Return the [x, y] coordinate for the center point of the cell that contains the specified text.  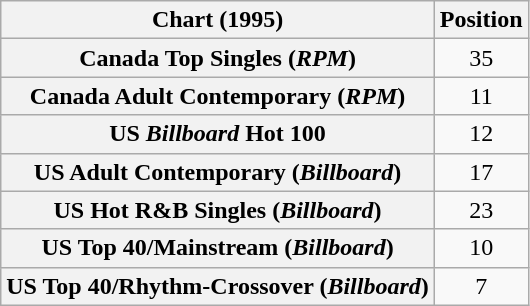
12 [481, 134]
US Adult Contemporary (Billboard) [218, 172]
US Billboard Hot 100 [218, 134]
11 [481, 96]
17 [481, 172]
7 [481, 286]
US Top 40/Mainstream (Billboard) [218, 248]
US Top 40/Rhythm-Crossover (Billboard) [218, 286]
Canada Adult Contemporary (RPM) [218, 96]
23 [481, 210]
Canada Top Singles (RPM) [218, 58]
Chart (1995) [218, 20]
US Hot R&B Singles (Billboard) [218, 210]
35 [481, 58]
10 [481, 248]
Position [481, 20]
